Pinpoint the cell where the given text exists, returning its [x, y] midpoint coordinate. 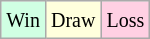
Draw [72, 20]
Loss [126, 20]
Win [24, 20]
